Identify which cell holds the provided text, then report its [x, y] central coordinate. 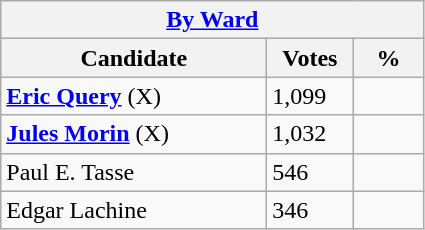
Jules Morin (X) [134, 134]
Edgar Lachine [134, 210]
1,099 [310, 96]
346 [310, 210]
Votes [310, 58]
Eric Query (X) [134, 96]
% [388, 58]
By Ward [212, 20]
Candidate [134, 58]
1,032 [310, 134]
Paul E. Tasse [134, 172]
546 [310, 172]
